Find where the given text appears and provide that cell's center as (x, y) coordinate. 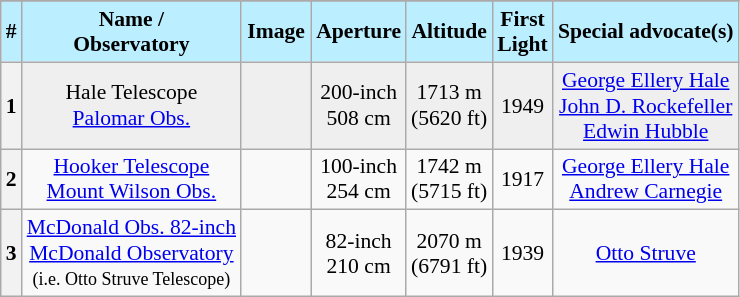
1917 (522, 180)
Otto Struve (646, 254)
George Ellery HaleJohn D. Rockefeller Edwin Hubble (646, 106)
Name /Observatory (132, 32)
1 (12, 106)
Image (276, 32)
1949 (522, 106)
200-inch508 cm (358, 106)
Hooker TelescopeMount Wilson Obs. (132, 180)
1713 m(5620 ft) (449, 106)
# (12, 32)
Hale TelescopePalomar Obs. (132, 106)
FirstLight (522, 32)
McDonald Obs. 82-inchMcDonald Observatory (i.e. Otto Struve Telescope) (132, 254)
1939 (522, 254)
1742 m(5715 ft) (449, 180)
100-inch254 cm (358, 180)
2070 m(6791 ft) (449, 254)
George Ellery HaleAndrew Carnegie (646, 180)
3 (12, 254)
Aperture (358, 32)
82-inch210 cm (358, 254)
Special advocate(s) (646, 32)
Altitude (449, 32)
2 (12, 180)
